For the text-containing cell, return its midpoint in [x, y] coordinate format. 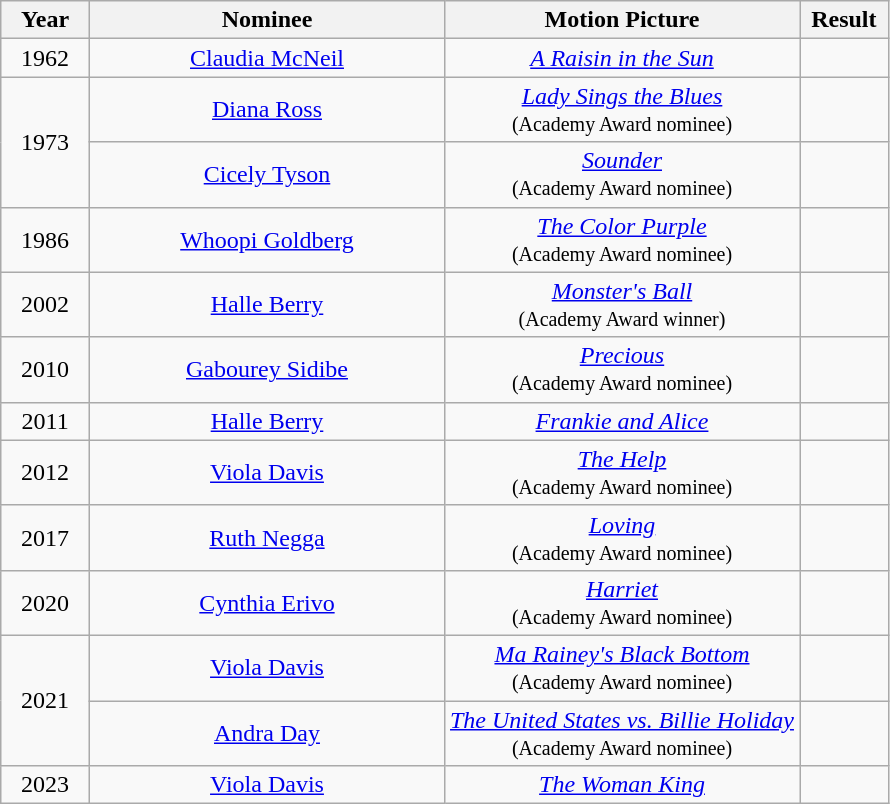
Lady Sings the Blues(Academy Award nominee) [622, 110]
Andra Day [266, 732]
Cicely Tyson [266, 174]
Whoopi Goldberg [266, 240]
2017 [46, 538]
The Color Purple(Academy Award nominee) [622, 240]
1962 [46, 58]
Ma Rainey's Black Bottom(Academy Award nominee) [622, 668]
A Raisin in the Sun [622, 58]
Motion Picture [622, 20]
2023 [46, 785]
2011 [46, 421]
Diana Ross [266, 110]
Nominee [266, 20]
2021 [46, 700]
Loving(Academy Award nominee) [622, 538]
Precious(Academy Award nominee) [622, 370]
Gabourey Sidibe [266, 370]
2012 [46, 472]
Sounder(Academy Award nominee) [622, 174]
Claudia McNeil [266, 58]
The Woman King [622, 785]
1973 [46, 142]
Ruth Negga [266, 538]
1986 [46, 240]
2010 [46, 370]
Frankie and Alice [622, 421]
2020 [46, 602]
Year [46, 20]
The Help(Academy Award nominee) [622, 472]
Cynthia Erivo [266, 602]
Harriet(Academy Award nominee) [622, 602]
Monster's Ball(Academy Award winner) [622, 304]
Result [844, 20]
The United States vs. Billie Holiday(Academy Award nominee) [622, 732]
2002 [46, 304]
